Output the [X, Y] coordinate of the center of the cell containing the given text.  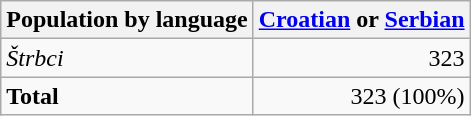
Population by language [127, 20]
Štrbci [127, 58]
Croatian or Serbian [362, 20]
323 [362, 58]
Total [127, 96]
323 (100%) [362, 96]
